From the cell containing the given text, extract its center point as [x, y] coordinate. 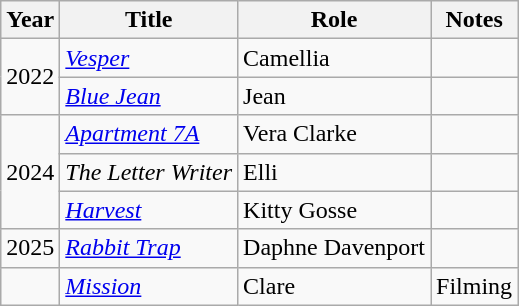
Harvest [149, 210]
Kitty Gosse [334, 210]
2024 [30, 172]
Apartment 7A [149, 134]
Jean [334, 96]
Filming [474, 286]
Year [30, 20]
Elli [334, 172]
2022 [30, 77]
Clare [334, 286]
Daphne Davenport [334, 248]
Rabbit Trap [149, 248]
Blue Jean [149, 96]
Notes [474, 20]
The Letter Writer [149, 172]
Mission [149, 286]
2025 [30, 248]
Camellia [334, 58]
Vera Clarke [334, 134]
Title [149, 20]
Role [334, 20]
Vesper [149, 58]
